Pinpoint the cell where the given text exists, returning its (x, y) midpoint coordinate. 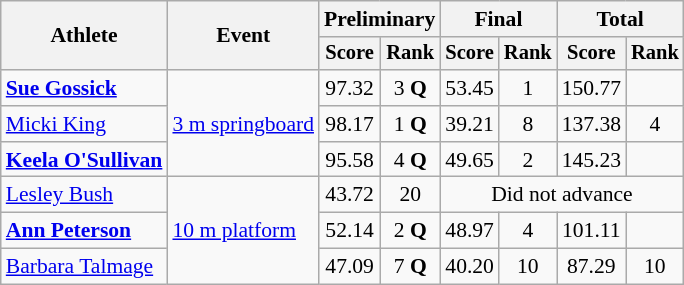
3 m springboard (243, 124)
2 Q (410, 231)
47.09 (350, 267)
52.14 (350, 231)
Did not advance (562, 195)
Micki King (84, 124)
145.23 (592, 160)
Lesley Bush (84, 195)
137.38 (592, 124)
97.32 (350, 88)
49.65 (470, 160)
Total (620, 19)
Sue Gossick (84, 88)
4 Q (410, 160)
150.77 (592, 88)
2 (528, 160)
48.97 (470, 231)
10 m platform (243, 230)
Final (498, 19)
Athlete (84, 36)
8 (528, 124)
98.17 (350, 124)
7 Q (410, 267)
1 (528, 88)
Ann Peterson (84, 231)
101.11 (592, 231)
3 Q (410, 88)
53.45 (470, 88)
Keela O'Sullivan (84, 160)
Event (243, 36)
95.58 (350, 160)
Barbara Talmage (84, 267)
40.20 (470, 267)
43.72 (350, 195)
1 Q (410, 124)
39.21 (470, 124)
20 (410, 195)
Preliminary (380, 19)
87.29 (592, 267)
